Identify which cell holds the provided text, then report its [x, y] central coordinate. 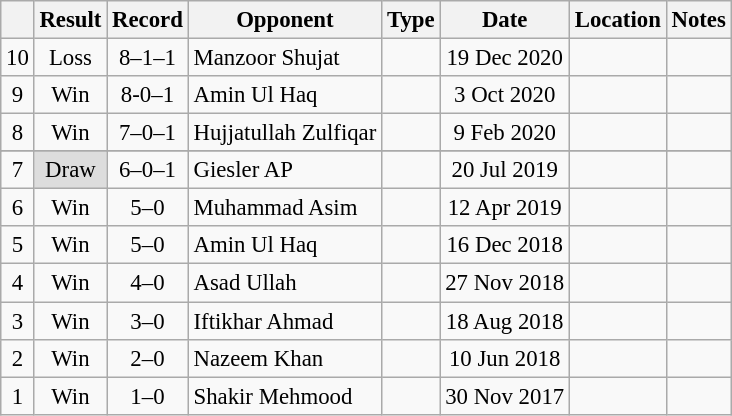
1–0 [148, 396]
18 Aug 2018 [505, 321]
Type [411, 20]
10 Jun 2018 [505, 358]
12 Apr 2019 [505, 208]
16 Dec 2018 [505, 245]
7–0–1 [148, 133]
3 [18, 321]
Loss [70, 58]
30 Nov 2017 [505, 396]
Giesler AP [284, 170]
Manzoor Shujat [284, 58]
10 [18, 58]
Iftikhar Ahmad [284, 321]
8–1–1 [148, 58]
Record [148, 20]
Nazeem Khan [284, 358]
8-0–1 [148, 95]
Date [505, 20]
7 [18, 170]
6–0–1 [148, 170]
Muhammad Asim [284, 208]
2–0 [148, 358]
3 Oct 2020 [505, 95]
Shakir Mehmood [284, 396]
Asad Ullah [284, 283]
5 [18, 245]
27 Nov 2018 [505, 283]
Opponent [284, 20]
20 Jul 2019 [505, 170]
Location [618, 20]
Result [70, 20]
2 [18, 358]
4–0 [148, 283]
1 [18, 396]
3–0 [148, 321]
Draw [70, 170]
19 Dec 2020 [505, 58]
Notes [698, 20]
9 [18, 95]
Hujjatullah Zulfiqar [284, 133]
8 [18, 133]
4 [18, 283]
9 Feb 2020 [505, 133]
6 [18, 208]
